Search for the cell housing the specified text and yield its (x, y) center coordinate. 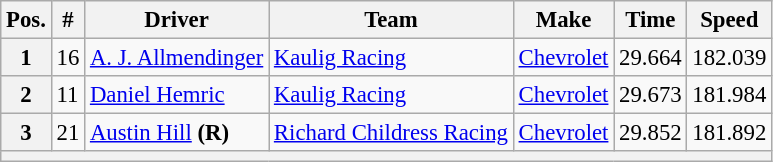
Austin Hill (R) (177, 133)
16 (68, 58)
Driver (177, 20)
182.039 (730, 58)
11 (68, 95)
Daniel Hemric (177, 95)
21 (68, 133)
Speed (730, 20)
A. J. Allmendinger (177, 58)
29.673 (650, 95)
181.984 (730, 95)
3 (26, 133)
Richard Childress Racing (392, 133)
# (68, 20)
Time (650, 20)
Make (563, 20)
Team (392, 20)
181.892 (730, 133)
2 (26, 95)
Pos. (26, 20)
29.852 (650, 133)
29.664 (650, 58)
1 (26, 58)
